Extract the [X, Y] coordinate from the center of the cell holding the provided text.  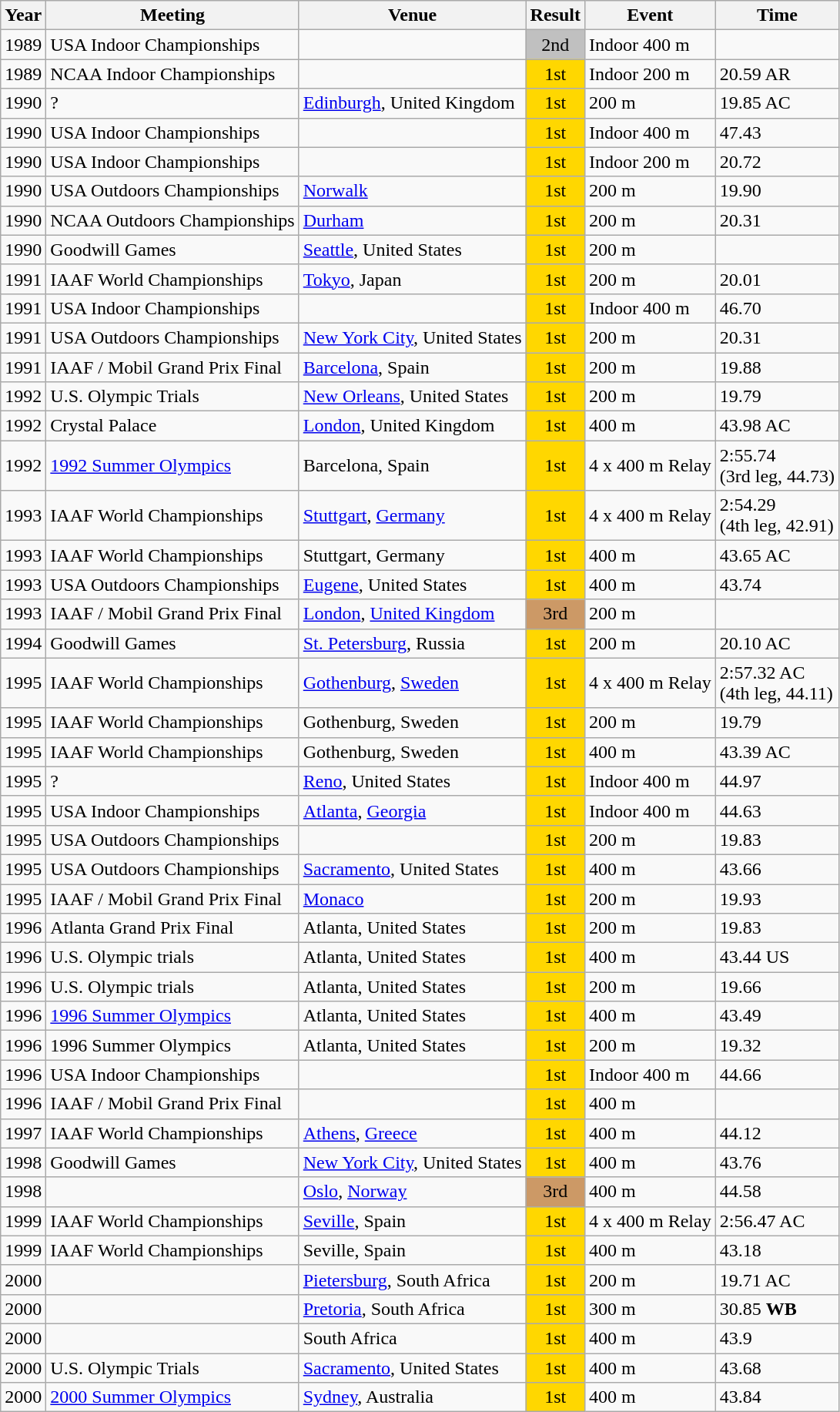
43.98 AC [777, 426]
43.84 [777, 1397]
Seattle, United States [413, 250]
1997 [23, 1133]
Year [23, 15]
Atlanta Grand Prix Final [172, 928]
20.01 [777, 279]
1994 [23, 643]
Atlanta, Georgia [413, 810]
Edinburgh, United Kingdom [413, 103]
19.90 [777, 191]
2000 Summer Olympics [172, 1397]
19.66 [777, 987]
Crystal Palace [172, 426]
Pietersburg, South Africa [413, 1280]
43.66 [777, 869]
Time [777, 15]
Reno, United States [413, 781]
Result [555, 15]
2:54.29 (4th leg, 42.91) [777, 516]
20.59 AR [777, 74]
44.58 [777, 1192]
NCAA Indoor Championships [172, 74]
43.49 [777, 1016]
Sydney, Australia [413, 1397]
46.70 [777, 308]
2:55.74 (3rd leg, 44.73) [777, 465]
19.85 AC [777, 103]
300 m [650, 1309]
44.97 [777, 781]
Tokyo, Japan [413, 279]
1992 Summer Olympics [172, 465]
44.12 [777, 1133]
Event [650, 15]
44.66 [777, 1075]
Athens, Greece [413, 1133]
South Africa [413, 1338]
2nd [555, 45]
43.18 [777, 1250]
Durham [413, 220]
NCAA Outdoors Championships [172, 220]
Norwalk [413, 191]
19.93 [777, 899]
43.9 [777, 1338]
19.71 AC [777, 1280]
30.85 WB [777, 1309]
19.88 [777, 367]
20.72 [777, 162]
Meeting [172, 15]
Pretoria, South Africa [413, 1309]
47.43 [777, 132]
Oslo, Norway [413, 1192]
43.76 [777, 1162]
43.44 US [777, 958]
19.32 [777, 1045]
43.74 [777, 585]
St. Petersburg, Russia [413, 643]
2:57.32 AC(4th leg, 44.11) [777, 683]
Venue [413, 15]
Monaco [413, 899]
43.39 AC [777, 752]
43.68 [777, 1367]
Eugene, United States [413, 585]
2:56.47 AC [777, 1221]
43.65 AC [777, 555]
44.63 [777, 810]
20.10 AC [777, 643]
New Orleans, United States [413, 397]
